Detect which cell encompasses the target text, then output its [x, y] center coordinate. 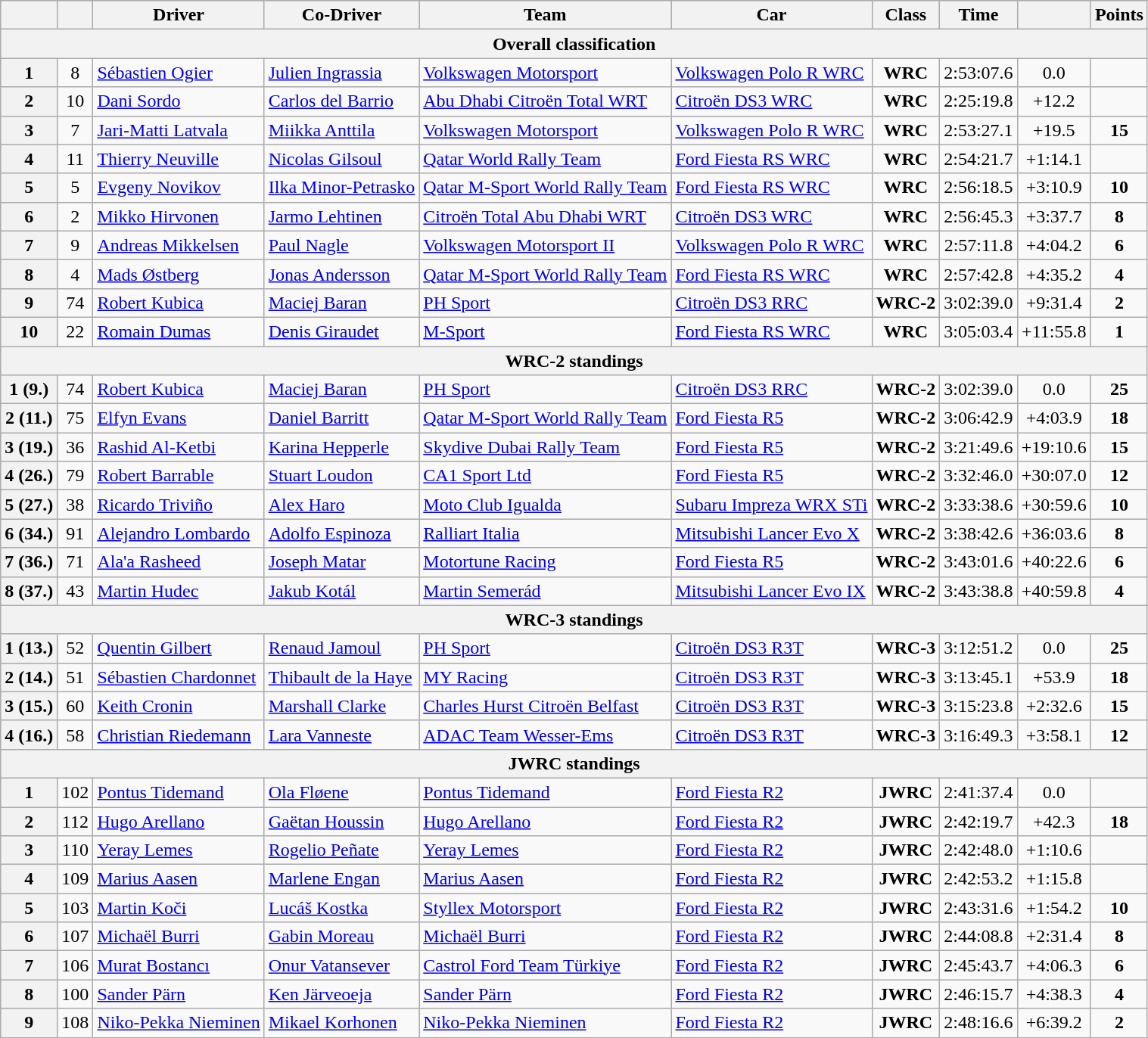
+11:55.8 [1053, 331]
3 (19.) [29, 447]
Carlos del Barrio [342, 101]
Jonas Andersson [342, 274]
Ola Fløene [342, 792]
2:44:08.8 [978, 937]
3:32:46.0 [978, 476]
8 (37.) [29, 591]
2:43:31.6 [978, 908]
+2:32.6 [1053, 706]
Ken Järveoeja [342, 994]
Rogelio Peñate [342, 850]
Evgeny Novikov [179, 188]
2:46:15.7 [978, 994]
Daniel Barritt [342, 418]
52 [76, 648]
Keith Cronin [179, 706]
Stuart Loudon [342, 476]
Car [772, 15]
103 [76, 908]
Lara Vanneste [342, 735]
+9:31.4 [1053, 303]
+40:59.8 [1053, 591]
+1:54.2 [1053, 908]
Charles Hurst Citroën Belfast [545, 706]
+4:35.2 [1053, 274]
2 (14.) [29, 677]
100 [76, 994]
2:56:45.3 [978, 216]
Castrol Ford Team Türkiye [545, 965]
Mikael Korhonen [342, 1023]
3:16:49.3 [978, 735]
2:54:21.7 [978, 159]
2:53:27.1 [978, 130]
79 [76, 476]
+36:03.6 [1053, 533]
2:41:37.4 [978, 792]
Joseph Matar [342, 562]
Mitsubishi Lancer Evo IX [772, 591]
2:57:11.8 [978, 245]
Jakub Kotál [342, 591]
+4:03.9 [1053, 418]
3:33:38.6 [978, 505]
2:42:19.7 [978, 821]
Renaud Jamoul [342, 648]
6 (34.) [29, 533]
Julien Ingrassia [342, 73]
+4:06.3 [1053, 965]
4 (26.) [29, 476]
+42.3 [1053, 821]
Andreas Mikkelsen [179, 245]
3:43:38.8 [978, 591]
+3:58.1 [1053, 735]
3:12:51.2 [978, 648]
2:57:42.8 [978, 274]
Mitsubishi Lancer Evo X [772, 533]
+4:38.3 [1053, 994]
+1:14.1 [1053, 159]
108 [76, 1023]
Jarmo Lehtinen [342, 216]
1 (9.) [29, 390]
+6:39.2 [1053, 1023]
3 (15.) [29, 706]
22 [76, 331]
+3:37.7 [1053, 216]
Sébastien Chardonnet [179, 677]
Miikka Anttila [342, 130]
Mikko Hirvonen [179, 216]
Ala'a Rasheed [179, 562]
2:48:16.6 [978, 1023]
5 (27.) [29, 505]
Overall classification [574, 44]
Styllex Motorsport [545, 908]
3:38:42.6 [978, 533]
+1:10.6 [1053, 850]
3:05:03.4 [978, 331]
WRC-2 standings [574, 361]
Abu Dhabi Citroën Total WRT [545, 101]
+12.2 [1053, 101]
Robert Barrable [179, 476]
Alejandro Lombardo [179, 533]
71 [76, 562]
11 [76, 159]
Time [978, 15]
3:06:42.9 [978, 418]
+1:15.8 [1053, 879]
Alex Haro [342, 505]
110 [76, 850]
Points [1118, 15]
Onur Vatansever [342, 965]
+19:10.6 [1053, 447]
36 [76, 447]
Skydive Dubai Rally Team [545, 447]
Motortune Racing [545, 562]
75 [76, 418]
Nicolas Gilsoul [342, 159]
Subaru Impreza WRX STi [772, 505]
3:13:45.1 [978, 677]
Gaëtan Houssin [342, 821]
Marshall Clarke [342, 706]
7 (36.) [29, 562]
Karina Hepperle [342, 447]
112 [76, 821]
102 [76, 792]
Martin Hudec [179, 591]
Paul Nagle [342, 245]
+19.5 [1053, 130]
Martin Koči [179, 908]
+53.9 [1053, 677]
Quentin Gilbert [179, 648]
Mads Østberg [179, 274]
Sébastien Ogier [179, 73]
Marlene Engan [342, 879]
Driver [179, 15]
+4:04.2 [1053, 245]
Moto Club Igualda [545, 505]
Thibault de la Haye [342, 677]
Team [545, 15]
38 [76, 505]
Volkswagen Motorsport II [545, 245]
4 (16.) [29, 735]
MY Racing [545, 677]
WRC-3 standings [574, 620]
Martin Semerád [545, 591]
Class [906, 15]
+2:31.4 [1053, 937]
Ilka Minor-Petrasko [342, 188]
3:15:23.8 [978, 706]
91 [76, 533]
2:42:48.0 [978, 850]
+3:10.9 [1053, 188]
Ralliart Italia [545, 533]
+40:22.6 [1053, 562]
Romain Dumas [179, 331]
+30:07.0 [1053, 476]
M-Sport [545, 331]
Citroën Total Abu Dhabi WRT [545, 216]
JWRC standings [574, 763]
2:42:53.2 [978, 879]
106 [76, 965]
51 [76, 677]
CA1 Sport Ltd [545, 476]
Murat Bostancı [179, 965]
Christian Riedemann [179, 735]
58 [76, 735]
109 [76, 879]
60 [76, 706]
ADAC Team Wesser-Ems [545, 735]
1 (13.) [29, 648]
2 (11.) [29, 418]
+30:59.6 [1053, 505]
107 [76, 937]
43 [76, 591]
Lucáš Kostka [342, 908]
Co-Driver [342, 15]
Rashid Al-Ketbi [179, 447]
2:25:19.8 [978, 101]
Denis Giraudet [342, 331]
Qatar World Rally Team [545, 159]
Elfyn Evans [179, 418]
2:56:18.5 [978, 188]
Gabin Moreau [342, 937]
Ricardo Triviño [179, 505]
Jari-Matti Latvala [179, 130]
2:45:43.7 [978, 965]
Dani Sordo [179, 101]
Thierry Neuville [179, 159]
Adolfo Espinoza [342, 533]
3:21:49.6 [978, 447]
3:43:01.6 [978, 562]
2:53:07.6 [978, 73]
